Extract the (x, y) coordinate from the center of the cell holding the provided text.  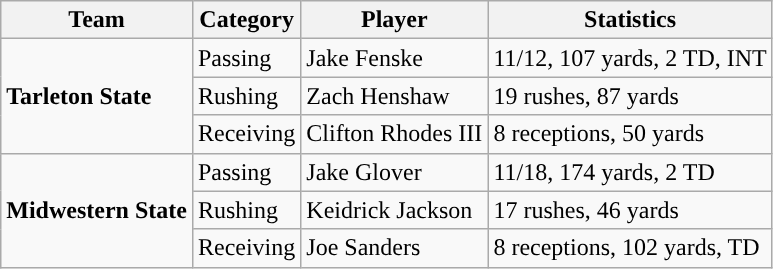
17 rushes, 46 yards (630, 210)
Clifton Rhodes III (394, 134)
11/18, 174 yards, 2 TD (630, 172)
Statistics (630, 20)
Zach Henshaw (394, 96)
8 receptions, 50 yards (630, 134)
Joe Sanders (394, 248)
19 rushes, 87 yards (630, 96)
Jake Glover (394, 172)
Jake Fenske (394, 58)
Tarleton State (97, 96)
Keidrick Jackson (394, 210)
Team (97, 20)
8 receptions, 102 yards, TD (630, 248)
11/12, 107 yards, 2 TD, INT (630, 58)
Player (394, 20)
Midwestern State (97, 210)
Category (246, 20)
